Determine the [x, y] coordinate at the center of the cell enclosing the given text.  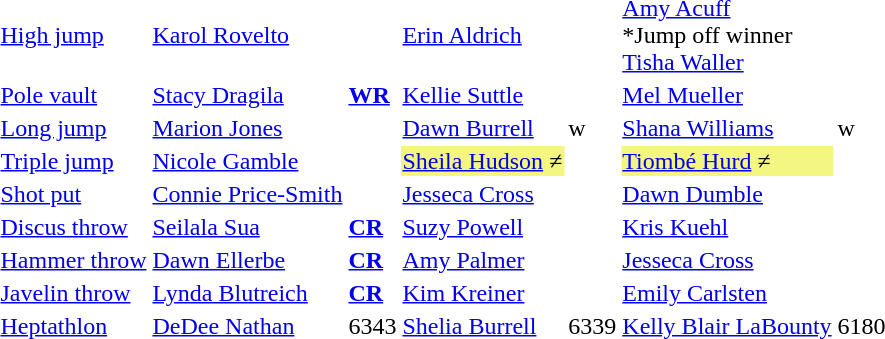
Kellie Suttle [482, 95]
Marion Jones [248, 128]
Connie Price-Smith [248, 194]
Kris Kuehl [727, 227]
Dawn Burrell [482, 128]
Kim Kreiner [482, 293]
WR [372, 95]
Tiombé Hurd ≠ [727, 161]
Seilala Sua [248, 227]
Suzy Powell [482, 227]
Mel Mueller [727, 95]
Dawn Ellerbe [248, 260]
Amy Palmer [482, 260]
Lynda Blutreich [248, 293]
Dawn Dumble [727, 194]
Sheila Hudson ≠ [482, 161]
Stacy Dragila [248, 95]
Emily Carlsten [727, 293]
w [592, 128]
Shana Williams [727, 128]
Nicole Gamble [248, 161]
